Return [X, Y] of the center of cell containing provided text 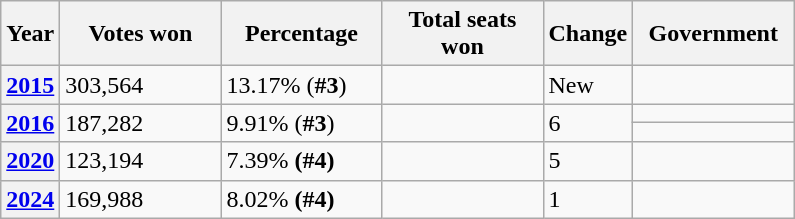
Change [588, 34]
303,564 [140, 85]
13.17% (#3) [302, 85]
2016 [30, 123]
Votes won [140, 34]
123,194 [140, 161]
2024 [30, 199]
Total seats won [462, 34]
New [588, 85]
Year [30, 34]
7.39% (#4) [302, 161]
6 [588, 123]
1 [588, 199]
8.02% (#4) [302, 199]
9.91% (#3) [302, 123]
187,282 [140, 123]
5 [588, 161]
2015 [30, 85]
169,988 [140, 199]
2020 [30, 161]
Percentage [302, 34]
Government [714, 34]
